Determine the [x, y] coordinate at the center of the cell enclosing the given text.  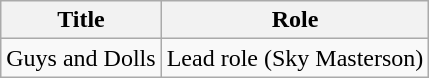
Guys and Dolls [81, 58]
Role [295, 20]
Title [81, 20]
Lead role (Sky Masterson) [295, 58]
